Output the (x, y) coordinate of the center of the cell containing the given text.  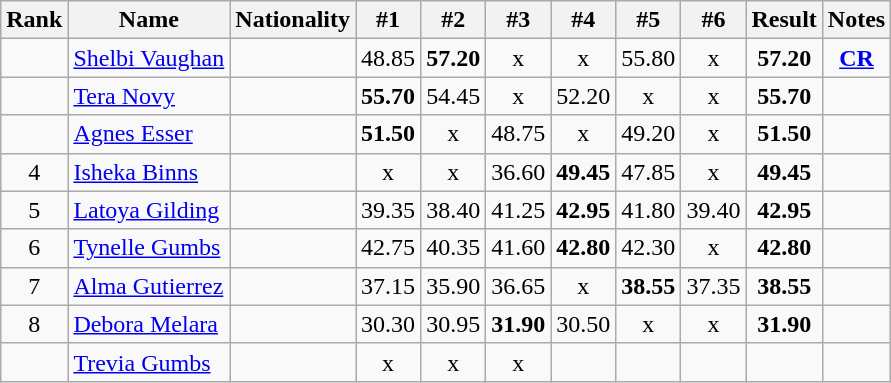
55.80 (648, 58)
41.60 (518, 248)
36.65 (518, 286)
39.40 (714, 210)
Nationality (293, 20)
Debora Melara (149, 324)
Notes (856, 20)
42.30 (648, 248)
30.30 (388, 324)
39.35 (388, 210)
8 (34, 324)
47.85 (648, 172)
Name (149, 20)
48.85 (388, 58)
#1 (388, 20)
Isheka Binns (149, 172)
42.75 (388, 248)
Tera Novy (149, 96)
#3 (518, 20)
30.95 (454, 324)
5 (34, 210)
48.75 (518, 134)
Latoya Gilding (149, 210)
#6 (714, 20)
Trevia Gumbs (149, 362)
Tynelle Gumbs (149, 248)
7 (34, 286)
41.80 (648, 210)
Shelbi Vaughan (149, 58)
Result (784, 20)
41.25 (518, 210)
37.35 (714, 286)
49.20 (648, 134)
#2 (454, 20)
30.50 (584, 324)
Rank (34, 20)
Alma Gutierrez (149, 286)
54.45 (454, 96)
Agnes Esser (149, 134)
#5 (648, 20)
#4 (584, 20)
CR (856, 58)
35.90 (454, 286)
37.15 (388, 286)
36.60 (518, 172)
38.40 (454, 210)
40.35 (454, 248)
6 (34, 248)
4 (34, 172)
52.20 (584, 96)
